Output the (X, Y) coordinate of the center of the cell containing the given text.  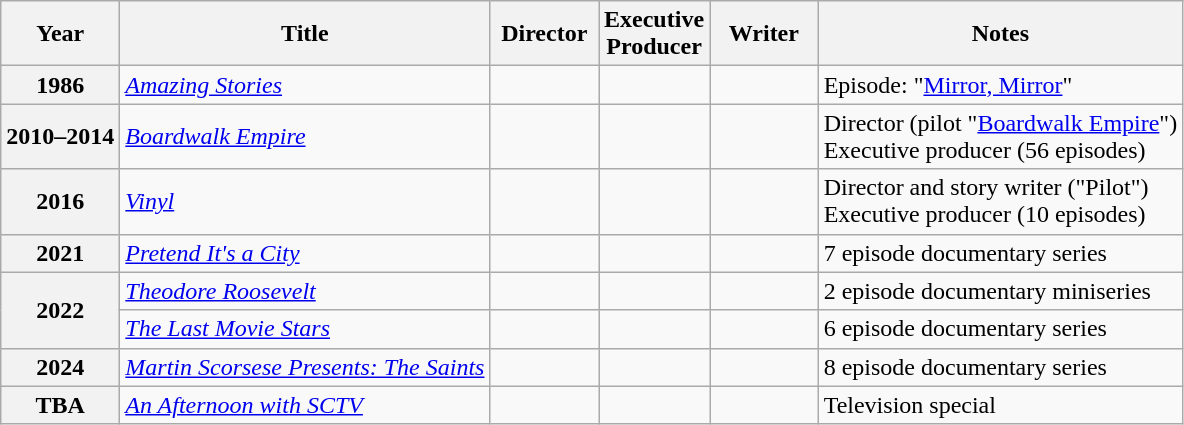
Amazing Stories (305, 85)
8 episode documentary series (1000, 367)
Theodore Roosevelt (305, 291)
TBA (60, 405)
Vinyl (305, 202)
An Afternoon with SCTV (305, 405)
1986 (60, 85)
Director (pilot "Boardwalk Empire")Executive producer (56 episodes) (1000, 136)
Pretend It's a City (305, 253)
Notes (1000, 34)
Director (544, 34)
Boardwalk Empire (305, 136)
Director and story writer ("Pilot")Executive producer (10 episodes) (1000, 202)
ExecutiveProducer (654, 34)
6 episode documentary series (1000, 329)
Martin Scorsese Presents: The Saints (305, 367)
2022 (60, 310)
7 episode documentary series (1000, 253)
Episode: "Mirror, Mirror" (1000, 85)
2024 (60, 367)
Writer (764, 34)
The Last Movie Stars (305, 329)
2016 (60, 202)
2 episode documentary miniseries (1000, 291)
Year (60, 34)
2021 (60, 253)
Title (305, 34)
2010–2014 (60, 136)
Television special (1000, 405)
